Detect which cell encompasses the target text, then output its (X, Y) center coordinate. 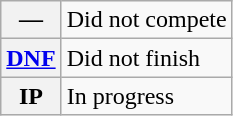
— (31, 20)
Did not finish (146, 58)
DNF (31, 58)
In progress (146, 96)
Did not compete (146, 20)
IP (31, 96)
